Capture the cell that displays the provided text and extract its [X, Y] central coordinate. 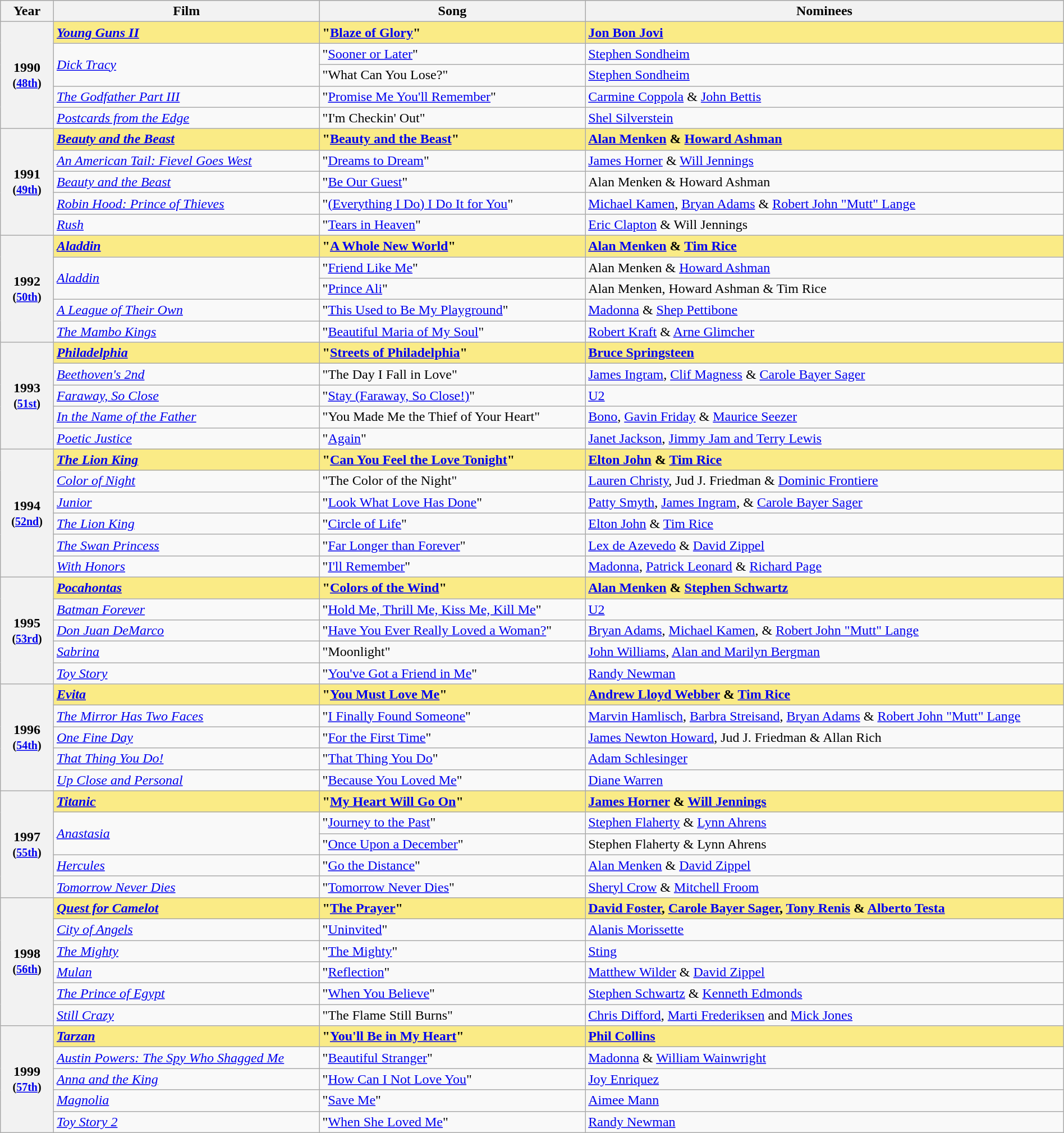
Anna and the King [186, 1079]
John Williams, Alan and Marilyn Bergman [825, 652]
Anastasia [186, 833]
"A Whole New World" [452, 246]
Madonna, Patrick Leonard & Richard Page [825, 566]
Andrew Lloyd Webber & Tim Rice [825, 695]
That Thing You Do! [186, 759]
"I'm Checkin' Out" [452, 118]
The Mambo Kings [186, 332]
Madonna & William Wainwright [825, 1058]
Eric Clapton & Will Jennings [825, 224]
"Look What Love Has Done" [452, 502]
Tarzan [186, 1036]
Alanis Morissette [825, 929]
Bruce Springsteen [825, 353]
"The Flame Still Burns" [452, 1015]
Joy Enriquez [825, 1079]
Sting [825, 951]
Adam Schlesinger [825, 759]
"Stay (Faraway, So Close!)" [452, 396]
"Hold Me, Thrill Me, Kiss Me, Kill Me" [452, 609]
Evita [186, 695]
"Tears in Heaven" [452, 224]
1994 (52nd) [27, 513]
Lauren Christy, Jud J. Friedman & Dominic Frontiere [825, 481]
1996 (54th) [27, 737]
"You Made Me the Thief of Your Heart" [452, 417]
Young Guns II [186, 33]
Tomorrow Never Dies [186, 887]
Magnolia [186, 1100]
Aimee Mann [825, 1100]
The Mighty [186, 951]
Jon Bon Jovi [825, 33]
"Go the Distance" [452, 865]
Alan Menken & Stephen Schwartz [825, 588]
"Uninvited" [452, 929]
"That Thing You Do" [452, 759]
Alan Menken & David Zippel [825, 865]
The Mirror Has Two Faces [186, 716]
The Prince of Egypt [186, 994]
"What Can You Lose?" [452, 75]
Year [27, 11]
1999 (57th) [27, 1079]
"I Finally Found Someone" [452, 716]
Toy Story 2 [186, 1122]
"This Used to Be My Playground" [452, 310]
Titanic [186, 801]
Quest for Camelot [186, 908]
Marvin Hamlisch, Barbra Streisand, Bryan Adams & Robert John "Mutt" Lange [825, 716]
Janet Jackson, Jimmy Jam and Terry Lewis [825, 438]
Color of Night [186, 481]
"My Heart Will Go On" [452, 801]
Junior [186, 502]
In the Name of the Father [186, 417]
"Colors of the Wind" [452, 588]
1997 (55th) [27, 844]
Sabrina [186, 652]
With Honors [186, 566]
Madonna & Shep Pettibone [825, 310]
"Once Upon a December" [452, 844]
Beethoven's 2nd [186, 374]
James Newton Howard, Jud J. Friedman & Allan Rich [825, 737]
"Again" [452, 438]
Carmine Coppola & John Bettis [825, 97]
"The Mighty" [452, 951]
Philadelphia [186, 353]
Alan Menken & Tim Rice [825, 246]
"When You Believe" [452, 994]
Michael Kamen, Bryan Adams & Robert John "Mutt" Lange [825, 203]
1992 (50th) [27, 288]
Bono, Gavin Friday & Maurice Seezer [825, 417]
Don Juan DeMarco [186, 631]
Robert Kraft & Arne Glimcher [825, 332]
Mulan [186, 973]
Dick Tracy [186, 65]
David Foster, Carole Bayer Sager, Tony Renis & Alberto Testa [825, 908]
"You Must Love Me" [452, 695]
Faraway, So Close [186, 396]
"Beautiful Stranger" [452, 1058]
Austin Powers: The Spy Who Shagged Me [186, 1058]
Lex de Azevedo & David Zippel [825, 545]
"Streets of Philadelphia" [452, 353]
Matthew Wilder & David Zippel [825, 973]
"The Day I Fall in Love" [452, 374]
"How Can I Not Love You" [452, 1079]
Diane Warren [825, 780]
"Save Me" [452, 1100]
Batman Forever [186, 609]
Hercules [186, 865]
1995 (53rd) [27, 630]
Phil Collins [825, 1036]
"The Prayer" [452, 908]
Postcards from the Edge [186, 118]
"Reflection" [452, 973]
"Circle of Life" [452, 524]
1993 (51st) [27, 396]
An American Tail: Fievel Goes West [186, 160]
Patty Smyth, James Ingram, & Carole Bayer Sager [825, 502]
"Have You Ever Really Loved a Woman?" [452, 631]
Song [452, 11]
"Promise Me You'll Remember" [452, 97]
"Far Longer than Forever" [452, 545]
Up Close and Personal [186, 780]
"For the First Time" [452, 737]
"I'll Remember" [452, 566]
City of Angels [186, 929]
"Beautiful Maria of My Soul" [452, 332]
Nominees [825, 11]
"You'll Be in My Heart" [452, 1036]
Poetic Justice [186, 438]
Alan Menken, Howard Ashman & Tim Rice [825, 289]
"You've Got a Friend in Me" [452, 673]
"Because You Loved Me" [452, 780]
"When She Loved Me" [452, 1122]
Still Crazy [186, 1015]
"Be Our Guest" [452, 182]
"Tomorrow Never Dies" [452, 887]
"Beauty and the Beast" [452, 139]
"Can You Feel the Love Tonight" [452, 460]
Shel Silverstein [825, 118]
1991 (49th) [27, 182]
"Dreams to Dream" [452, 160]
"Blaze of Glory" [452, 33]
Sheryl Crow & Mitchell Froom [825, 887]
Pocahontas [186, 588]
Film [186, 11]
"(Everything I Do) I Do It for You" [452, 203]
"Prince Ali" [452, 289]
Stephen Schwartz & Kenneth Edmonds [825, 994]
Chris Difford, Marti Frederiksen and Mick Jones [825, 1015]
Bryan Adams, Michael Kamen, & Robert John "Mutt" Lange [825, 631]
1998 (56th) [27, 961]
"Moonlight" [452, 652]
1990 (48th) [27, 75]
The Godfather Part III [186, 97]
"The Color of the Night" [452, 481]
The Swan Princess [186, 545]
"Friend Like Me" [452, 268]
One Fine Day [186, 737]
A League of Their Own [186, 310]
Rush [186, 224]
James Ingram, Clif Magness & Carole Bayer Sager [825, 374]
"Sooner or Later" [452, 54]
Robin Hood: Prince of Thieves [186, 203]
"Journey to the Past" [452, 823]
Toy Story [186, 673]
